Find where the given text appears and provide that cell's center as [X, Y] coordinate. 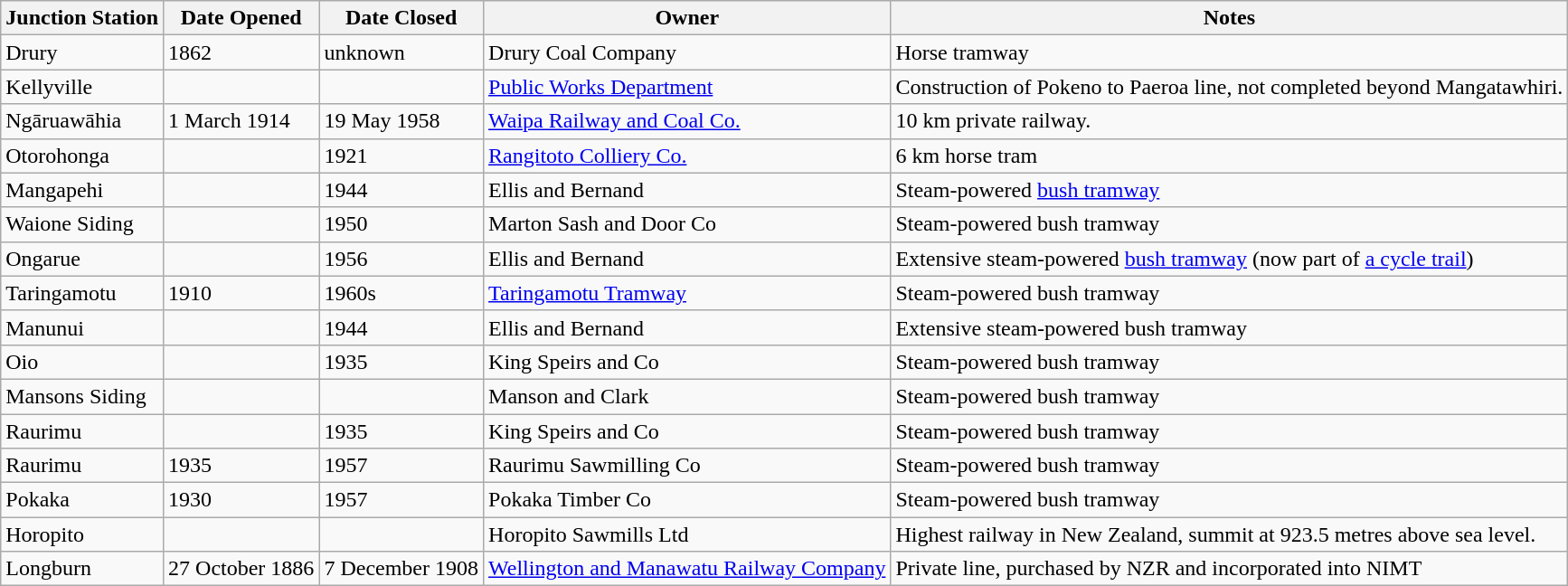
19 May 1958 [401, 121]
Manunui [82, 327]
1930 [241, 500]
1910 [241, 293]
1960s [401, 293]
Highest railway in New Zealand, summit at 923.5 metres above sea level. [1230, 534]
1 March 1914 [241, 121]
Horopito Sawmills Ltd [687, 534]
7 December 1908 [401, 569]
Owner [687, 18]
Rangitoto Colliery Co. [687, 156]
Longburn [82, 569]
Public Works Department [687, 87]
Taringamotu Tramway [687, 293]
Kellyville [82, 87]
Waipa Railway and Coal Co. [687, 121]
Ngāruawāhia [82, 121]
Date Opened [241, 18]
10 km private railway. [1230, 121]
Manson and Clark [687, 396]
Taringamotu [82, 293]
Drury [82, 52]
1950 [401, 224]
Private line, purchased by NZR and incorporated into NIMT [1230, 569]
Pokaka Timber Co [687, 500]
Wellington and Manawatu Railway Company [687, 569]
Horopito [82, 534]
Mansons Siding [82, 396]
Drury Coal Company [687, 52]
Marton Sash and Door Co [687, 224]
unknown [401, 52]
Waione Siding [82, 224]
Pokaka [82, 500]
Mangapehi [82, 190]
Ongarue [82, 259]
Raurimu Sawmilling Co [687, 466]
Date Closed [401, 18]
Extensive steam-powered bush tramway [1230, 327]
Junction Station [82, 18]
Otorohonga [82, 156]
6 km horse tram [1230, 156]
1862 [241, 52]
27 October 1886 [241, 569]
1921 [401, 156]
1956 [401, 259]
Construction of Pokeno to Paeroa line, not completed beyond Mangatawhiri. [1230, 87]
Horse tramway [1230, 52]
Oio [82, 362]
Extensive steam-powered bush tramway (now part of a cycle trail) [1230, 259]
Notes [1230, 18]
